From the cell containing the given text, extract its center point as (X, Y) coordinate. 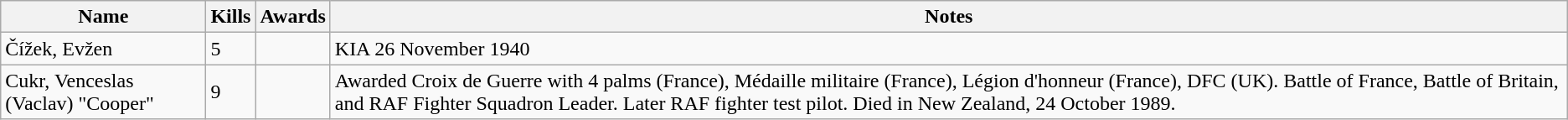
Čížek, Evžen (104, 49)
9 (231, 92)
Awards (293, 17)
Cukr, Venceslas (Vaclav) "Cooper" (104, 92)
Kills (231, 17)
KIA 26 November 1940 (948, 49)
5 (231, 49)
Notes (948, 17)
Name (104, 17)
